Provide the (X, Y) coordinate of the cell's center where the given text is located.  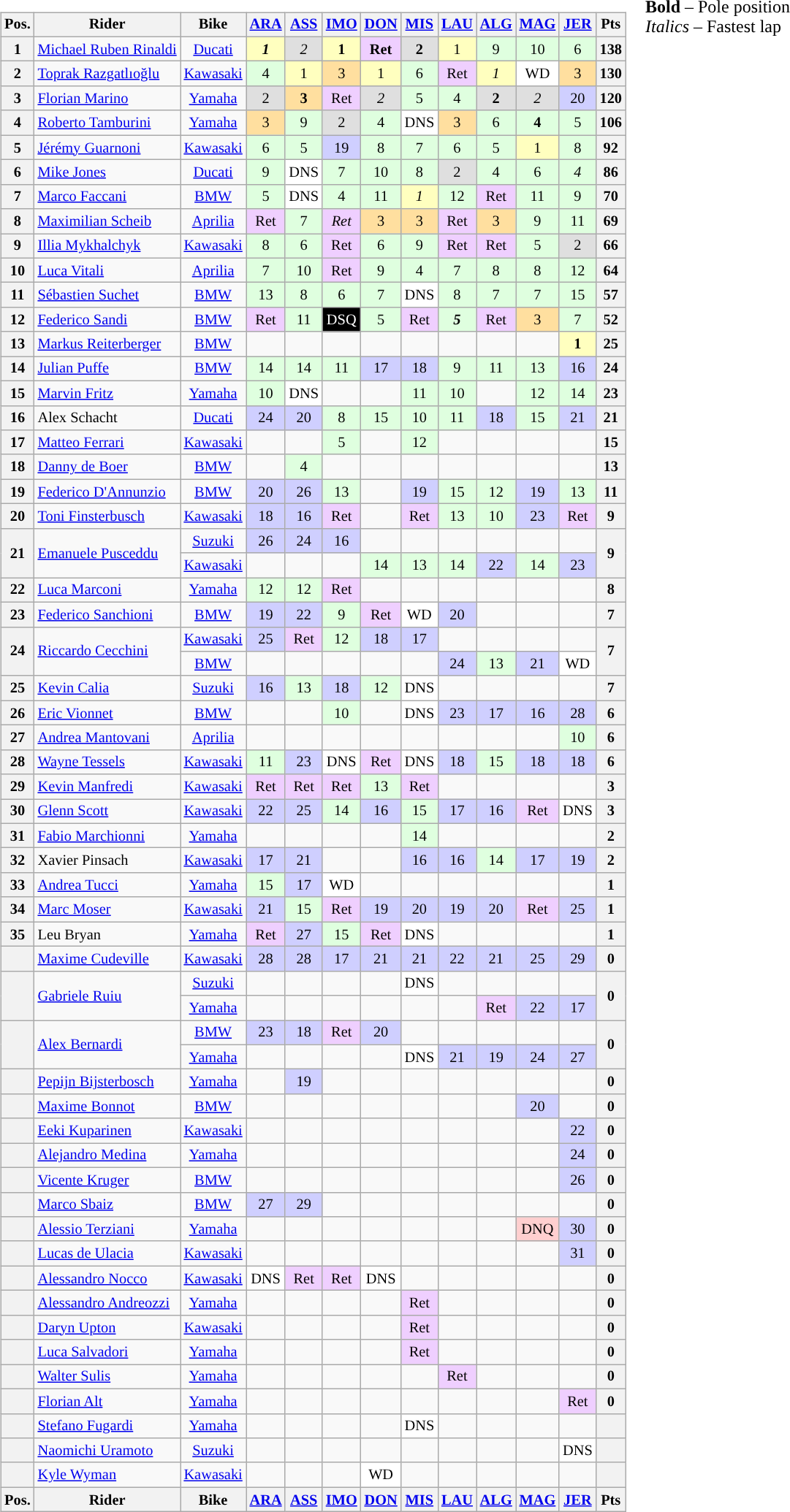
Fabio Marchionni (107, 836)
Riccardo Cecchini (107, 652)
64 (611, 270)
Eric Vionnet (107, 713)
86 (611, 172)
Andrea Mantovani (107, 738)
Kyle Wyman (107, 1475)
Florian Marino (107, 99)
Mike Jones (107, 172)
Walter Sulis (107, 1377)
Alejandro Medina (107, 1156)
Maximilian Scheib (107, 221)
Michael Ruben Rinaldi (107, 49)
Matteo Ferrari (107, 443)
Sébastien Suchet (107, 295)
Luca Salvadori (107, 1352)
Vicente Kruger (107, 1180)
Stefano Fugardi (107, 1426)
Federico Sandi (107, 320)
70 (611, 196)
Alessandro Andreozzi (107, 1303)
52 (611, 320)
Lucas de Ulacia (107, 1253)
Florian Alt (107, 1401)
Xavier Pinsach (107, 860)
Alessandro Nocco (107, 1278)
Danny de Boer (107, 467)
Emanuele Pusceddu (107, 552)
138 (611, 49)
Illia Mykhalchyk (107, 246)
Pepijn Bijsterbosch (107, 1082)
Federico Sanchioni (107, 614)
Julian Puffe (107, 369)
106 (611, 123)
130 (611, 74)
35 (18, 934)
Maxime Cudeville (107, 959)
120 (611, 99)
Andrea Tucci (107, 885)
Glenn Scott (107, 812)
Kevin Calia (107, 688)
Toni Finsterbusch (107, 516)
DSQ (342, 320)
Marc Moser (107, 909)
32 (18, 860)
Marco Faccani (107, 196)
Kevin Manfredi (107, 787)
69 (611, 221)
Naomichi Uramoto (107, 1451)
Wayne Tessels (107, 762)
Roberto Tamburini (107, 123)
Daryn Upton (107, 1327)
Alex Schacht (107, 418)
57 (611, 295)
Eeki Kuparinen (107, 1131)
Maxime Bonnot (107, 1107)
Luca Vitali (107, 270)
92 (611, 148)
34 (18, 909)
33 (18, 885)
Alex Bernardi (107, 1045)
Alessio Terziani (107, 1229)
66 (611, 246)
Marvin Fritz (107, 393)
Marco Sbaiz (107, 1204)
Leu Bryan (107, 934)
Gabriele Ruiu (107, 995)
Luca Marconi (107, 590)
Federico D'Annunzio (107, 492)
Toprak Razgatlıoğlu (107, 74)
Jérémy Guarnoni (107, 148)
DNQ (538, 1229)
Markus Reiterberger (107, 344)
